Return the (X, Y) coordinate for the center point of the cell that contains the specified text.  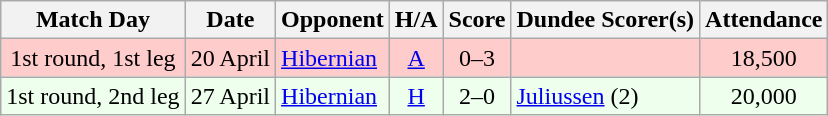
20,000 (764, 96)
20 April (230, 58)
Attendance (764, 20)
Juliussen (2) (606, 96)
Score (477, 20)
1st round, 1st leg (93, 58)
18,500 (764, 58)
2–0 (477, 96)
A (416, 58)
Date (230, 20)
0–3 (477, 58)
Opponent (333, 20)
27 April (230, 96)
H/A (416, 20)
Match Day (93, 20)
H (416, 96)
1st round, 2nd leg (93, 96)
Dundee Scorer(s) (606, 20)
